Return (X, Y) of the center of cell containing provided text 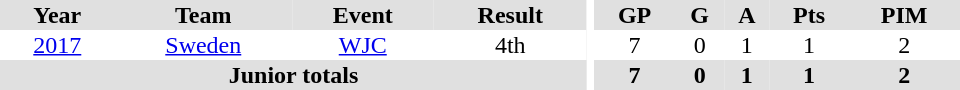
Year (58, 15)
PIM (904, 15)
WJC (363, 45)
Sweden (204, 45)
G (700, 15)
2017 (58, 45)
Team (204, 15)
Result (511, 15)
GP (635, 15)
4th (511, 45)
Pts (810, 15)
A (747, 15)
Junior totals (294, 75)
Event (363, 15)
